From the cell containing the given text, extract its center point as (x, y) coordinate. 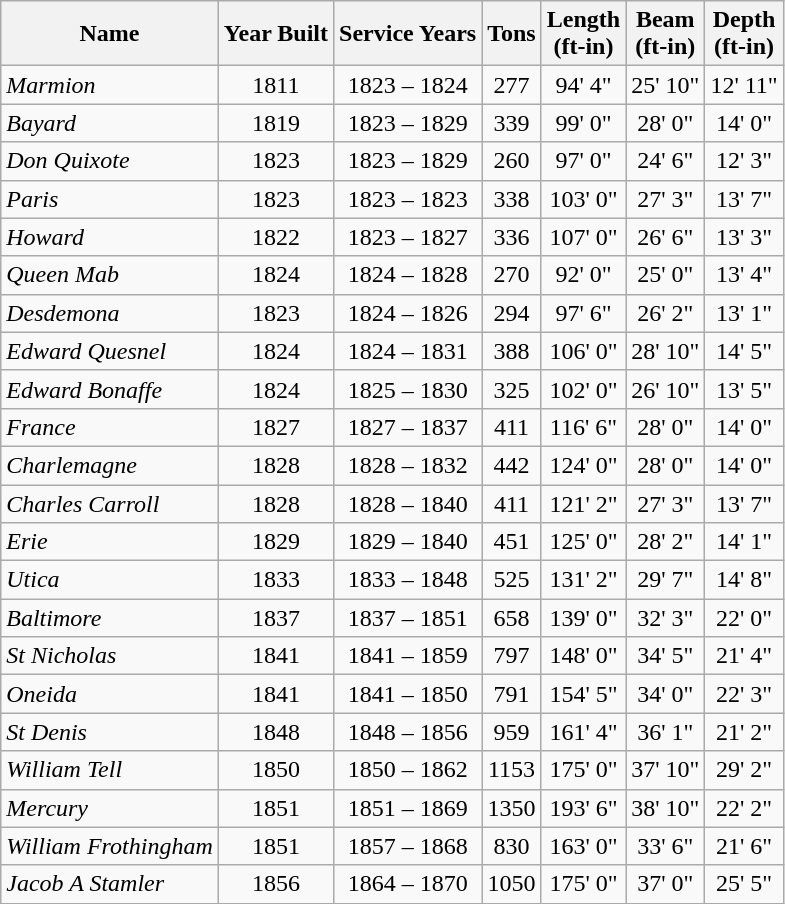
1848 – 1856 (408, 732)
12' 11" (744, 85)
37' 0" (666, 884)
1828 – 1832 (408, 465)
Edward Bonaffe (110, 389)
148' 0" (583, 656)
103' 0" (583, 199)
12' 3" (744, 161)
22' 0" (744, 618)
14' 5" (744, 351)
Mercury (110, 808)
336 (512, 237)
1837 – 1851 (408, 618)
1811 (276, 85)
94' 4" (583, 85)
Marmion (110, 85)
William Frothingham (110, 846)
277 (512, 85)
131' 2" (583, 580)
Tons (512, 34)
21' 2" (744, 732)
38' 10" (666, 808)
13' 4" (744, 275)
26' 6" (666, 237)
270 (512, 275)
25' 10" (666, 85)
25' 5" (744, 884)
99' 0" (583, 123)
Depth(ft-in) (744, 34)
Year Built (276, 34)
1819 (276, 123)
92' 0" (583, 275)
Name (110, 34)
St Nicholas (110, 656)
36' 1" (666, 732)
1829 – 1840 (408, 542)
154' 5" (583, 694)
33' 6" (666, 846)
107' 0" (583, 237)
21' 6" (744, 846)
791 (512, 694)
Queen Mab (110, 275)
26' 2" (666, 313)
797 (512, 656)
1824 – 1831 (408, 351)
442 (512, 465)
William Tell (110, 770)
Beam(ft-in) (666, 34)
1850 – 1862 (408, 770)
1829 (276, 542)
97' 0" (583, 161)
1828 – 1840 (408, 503)
29' 2" (744, 770)
116' 6" (583, 427)
28' 2" (666, 542)
Charlemagne (110, 465)
294 (512, 313)
139' 0" (583, 618)
1827 (276, 427)
Service Years (408, 34)
Howard (110, 237)
Erie (110, 542)
13' 1" (744, 313)
1823 – 1827 (408, 237)
Paris (110, 199)
1857 – 1868 (408, 846)
125' 0" (583, 542)
338 (512, 199)
830 (512, 846)
325 (512, 389)
658 (512, 618)
Don Quixote (110, 161)
193' 6" (583, 808)
Length(ft-in) (583, 34)
14' 1" (744, 542)
Bayard (110, 123)
24' 6" (666, 161)
1864 – 1870 (408, 884)
1350 (512, 808)
22' 3" (744, 694)
1050 (512, 884)
1833 (276, 580)
22' 2" (744, 808)
Edward Quesnel (110, 351)
34' 5" (666, 656)
26' 10" (666, 389)
Utica (110, 580)
388 (512, 351)
28' 10" (666, 351)
Baltimore (110, 618)
1856 (276, 884)
34' 0" (666, 694)
1841 – 1850 (408, 694)
161' 4" (583, 732)
1824 – 1828 (408, 275)
121' 2" (583, 503)
124' 0" (583, 465)
102' 0" (583, 389)
525 (512, 580)
1837 (276, 618)
14' 8" (744, 580)
1823 – 1823 (408, 199)
1841 – 1859 (408, 656)
Jacob A Stamler (110, 884)
1851 – 1869 (408, 808)
1827 – 1837 (408, 427)
1850 (276, 770)
1153 (512, 770)
13' 3" (744, 237)
163' 0" (583, 846)
959 (512, 732)
13' 5" (744, 389)
451 (512, 542)
1823 – 1824 (408, 85)
Charles Carroll (110, 503)
Oneida (110, 694)
21' 4" (744, 656)
1824 – 1826 (408, 313)
97' 6" (583, 313)
1825 – 1830 (408, 389)
37' 10" (666, 770)
260 (512, 161)
1833 – 1848 (408, 580)
339 (512, 123)
Desdemona (110, 313)
1822 (276, 237)
1848 (276, 732)
29' 7" (666, 580)
St Denis (110, 732)
32' 3" (666, 618)
25' 0" (666, 275)
106' 0" (583, 351)
France (110, 427)
